Return (X, Y) of the center of cell containing provided text 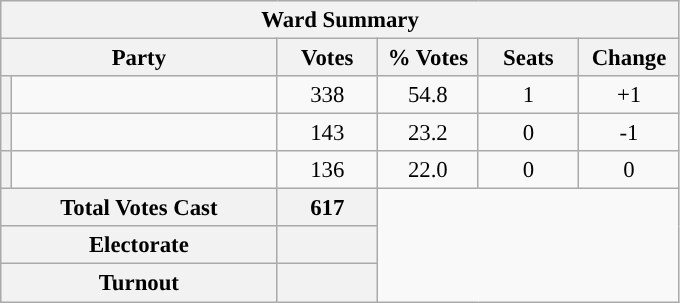
136 (328, 170)
338 (328, 95)
22.0 (428, 170)
% Votes (428, 58)
143 (328, 133)
Electorate (139, 245)
Ward Summary (340, 20)
+1 (630, 95)
Change (630, 58)
Seats (528, 58)
Votes (328, 58)
-1 (630, 133)
Turnout (139, 283)
617 (328, 208)
Party (139, 58)
23.2 (428, 133)
54.8 (428, 95)
1 (528, 95)
Total Votes Cast (139, 208)
